Pinpoint the cell where the given text exists, returning its (x, y) midpoint coordinate. 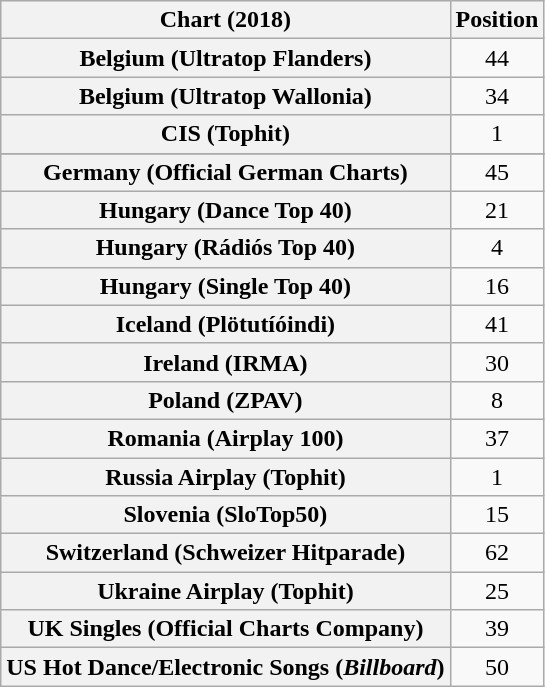
39 (497, 629)
25 (497, 591)
4 (497, 248)
Russia Airplay (Tophit) (226, 477)
30 (497, 362)
Ukraine Airplay (Tophit) (226, 591)
Position (497, 20)
41 (497, 324)
US Hot Dance/Electronic Songs (Billboard) (226, 667)
Chart (2018) (226, 20)
Ireland (IRMA) (226, 362)
Romania (Airplay 100) (226, 438)
Belgium (Ultratop Flanders) (226, 58)
Slovenia (SloTop50) (226, 515)
62 (497, 553)
45 (497, 172)
CIS (Tophit) (226, 134)
Hungary (Single Top 40) (226, 286)
Germany (Official German Charts) (226, 172)
34 (497, 96)
Poland (ZPAV) (226, 400)
Hungary (Rádiós Top 40) (226, 248)
Hungary (Dance Top 40) (226, 210)
15 (497, 515)
Switzerland (Schweizer Hitparade) (226, 553)
8 (497, 400)
UK Singles (Official Charts Company) (226, 629)
21 (497, 210)
50 (497, 667)
Iceland (Plötutíóindi) (226, 324)
Belgium (Ultratop Wallonia) (226, 96)
16 (497, 286)
37 (497, 438)
44 (497, 58)
